Return (X, Y) of the center of cell containing provided text 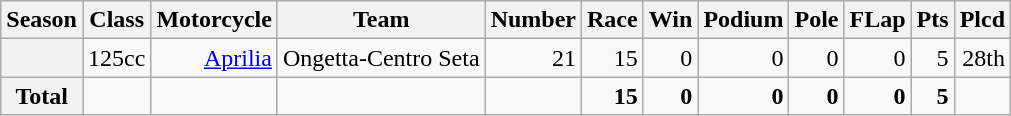
Team (381, 20)
Pole (816, 20)
125cc (116, 58)
Race (613, 20)
21 (533, 58)
Win (670, 20)
Aprilia (214, 58)
Motorcycle (214, 20)
Podium (744, 20)
Season (42, 20)
28th (982, 58)
Number (533, 20)
Ongetta-Centro Seta (381, 58)
Class (116, 20)
Total (42, 96)
Pts (932, 20)
FLap (878, 20)
Plcd (982, 20)
